From the cell containing the given text, extract its center point as (x, y) coordinate. 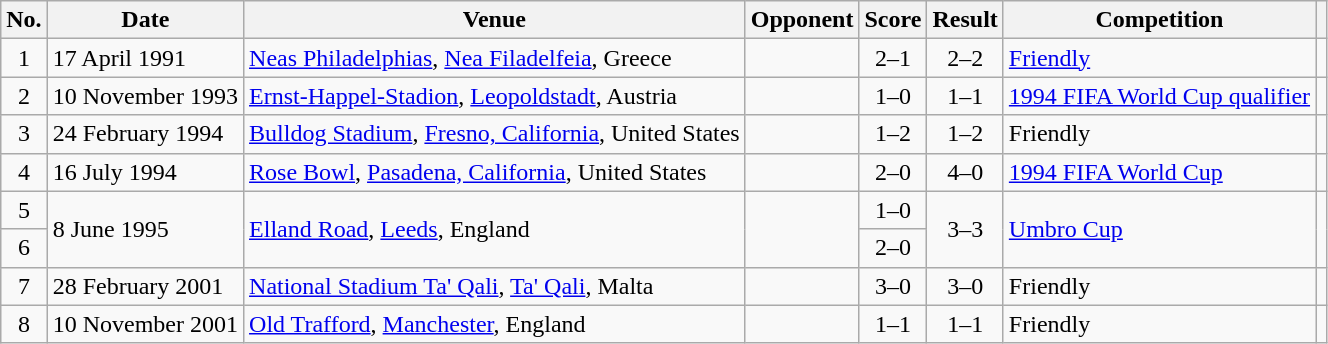
3 (24, 134)
Umbro Cup (1159, 229)
1994 FIFA World Cup (1159, 172)
1 (24, 58)
8 June 1995 (145, 229)
2–2 (965, 58)
17 April 1991 (145, 58)
Bulldog Stadium, Fresno, California, United States (495, 134)
10 November 2001 (145, 324)
Result (965, 20)
Rose Bowl, Pasadena, California, United States (495, 172)
8 (24, 324)
3–3 (965, 229)
10 November 1993 (145, 96)
6 (24, 248)
Old Trafford, Manchester, England (495, 324)
Competition (1159, 20)
7 (24, 286)
Venue (495, 20)
24 February 1994 (145, 134)
No. (24, 20)
Score (893, 20)
Neas Philadelphias, Nea Filadelfeia, Greece (495, 58)
16 July 1994 (145, 172)
National Stadium Ta' Qali, Ta' Qali, Malta (495, 286)
4 (24, 172)
2 (24, 96)
28 February 2001 (145, 286)
5 (24, 210)
Opponent (802, 20)
Elland Road, Leeds, England (495, 229)
Date (145, 20)
Ernst-Happel-Stadion, Leopoldstadt, Austria (495, 96)
2–1 (893, 58)
4–0 (965, 172)
1994 FIFA World Cup qualifier (1159, 96)
